Search for the cell housing the specified text and yield its (x, y) center coordinate. 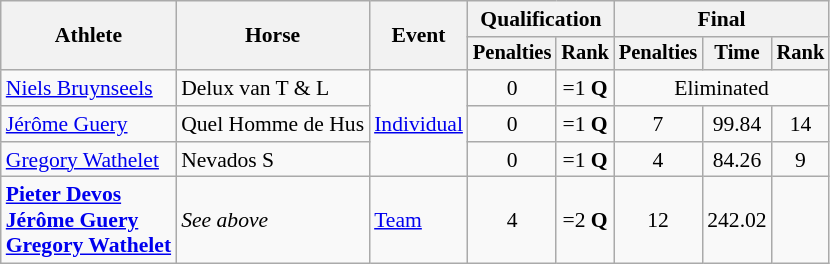
Final (722, 19)
Quel Homme de Hus (272, 124)
Qualification (541, 19)
Event (418, 36)
Niels Bruynseels (88, 88)
See above (272, 220)
99.84 (736, 124)
=2 Q (585, 220)
Individual (418, 124)
84.26 (736, 160)
14 (801, 124)
12 (658, 220)
Athlete (88, 36)
Pieter DevosJérôme GueryGregory Wathelet (88, 220)
Delux van T & L (272, 88)
Team (418, 220)
Time (736, 54)
9 (801, 160)
7 (658, 124)
242.02 (736, 220)
Jérôme Guery (88, 124)
Eliminated (722, 88)
Nevados S (272, 160)
Horse (272, 36)
Gregory Wathelet (88, 160)
